Detect which cell encompasses the target text, then output its [X, Y] center coordinate. 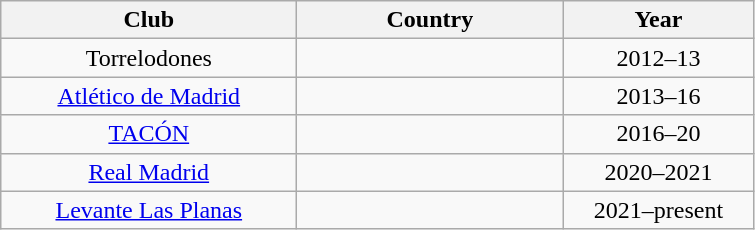
2013–16 [658, 96]
Levante Las Planas [149, 210]
Country [430, 20]
Real Madrid [149, 172]
2021–present [658, 210]
TACÓN [149, 134]
Torrelodones [149, 58]
2012–13 [658, 58]
2016–20 [658, 134]
Club [149, 20]
Atlético de Madrid [149, 96]
2020–2021 [658, 172]
Year [658, 20]
